Locate the cell with the specified text and output its (X, Y) center coordinate. 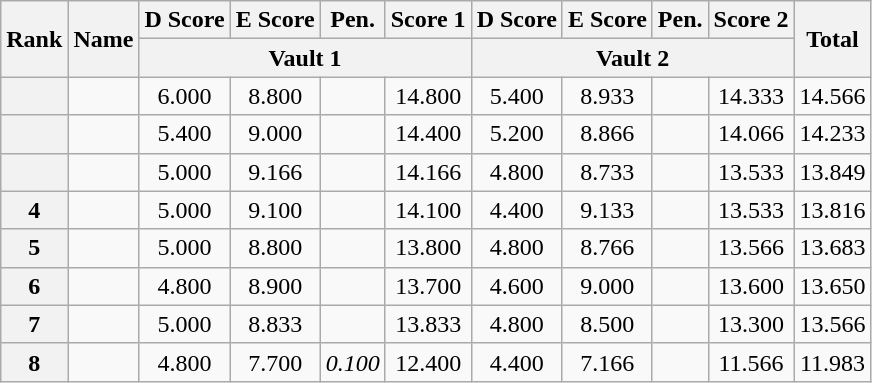
6.000 (184, 96)
5 (34, 248)
Vault 2 (632, 58)
12.400 (428, 362)
4.600 (516, 286)
11.566 (751, 362)
13.800 (428, 248)
Rank (34, 39)
14.100 (428, 210)
6 (34, 286)
14.566 (832, 96)
13.849 (832, 172)
8.766 (607, 248)
13.650 (832, 286)
8.500 (607, 324)
13.833 (428, 324)
Total (832, 39)
14.400 (428, 134)
9.133 (607, 210)
8 (34, 362)
13.300 (751, 324)
14.233 (832, 134)
Score 1 (428, 20)
14.333 (751, 96)
5.200 (516, 134)
8.933 (607, 96)
8.900 (275, 286)
8.733 (607, 172)
13.700 (428, 286)
Score 2 (751, 20)
14.166 (428, 172)
8.833 (275, 324)
9.166 (275, 172)
Vault 1 (305, 58)
14.800 (428, 96)
Name (104, 39)
7.700 (275, 362)
13.816 (832, 210)
9.100 (275, 210)
8.866 (607, 134)
11.983 (832, 362)
13.683 (832, 248)
4 (34, 210)
0.100 (352, 362)
7.166 (607, 362)
14.066 (751, 134)
7 (34, 324)
13.600 (751, 286)
